Capture the cell that displays the provided text and extract its [x, y] central coordinate. 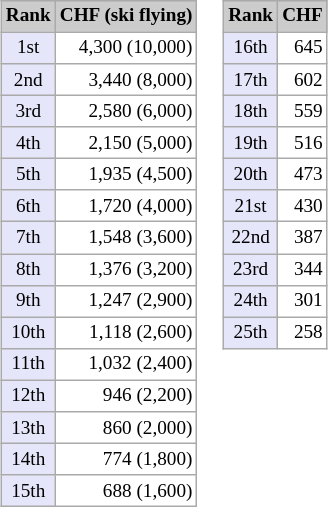
430 [303, 206]
22nd [251, 238]
20th [251, 175]
1,118 (2,600) [126, 333]
6th [28, 206]
CHF [303, 16]
16th [251, 48]
4th [28, 143]
12th [28, 396]
10th [28, 333]
516 [303, 143]
4,300 (10,000) [126, 48]
774 (1,800) [126, 459]
19th [251, 143]
1,032 (2,400) [126, 364]
387 [303, 238]
CHF (ski flying) [126, 16]
3,440 (8,000) [126, 80]
24th [251, 301]
946 (2,200) [126, 396]
602 [303, 80]
7th [28, 238]
13th [28, 428]
688 (1,600) [126, 491]
9th [28, 301]
23rd [251, 270]
15th [28, 491]
8th [28, 270]
1st [28, 48]
2nd [28, 80]
1,720 (4,000) [126, 206]
18th [251, 111]
301 [303, 301]
2,150 (5,000) [126, 143]
25th [251, 333]
860 (2,000) [126, 428]
1,247 (2,900) [126, 301]
11th [28, 364]
344 [303, 270]
14th [28, 459]
645 [303, 48]
258 [303, 333]
3rd [28, 111]
17th [251, 80]
2,580 (6,000) [126, 111]
5th [28, 175]
559 [303, 111]
1,935 (4,500) [126, 175]
473 [303, 175]
1,548 (3,600) [126, 238]
1,376 (3,200) [126, 270]
21st [251, 206]
